Detect which cell encompasses the target text, then output its [x, y] center coordinate. 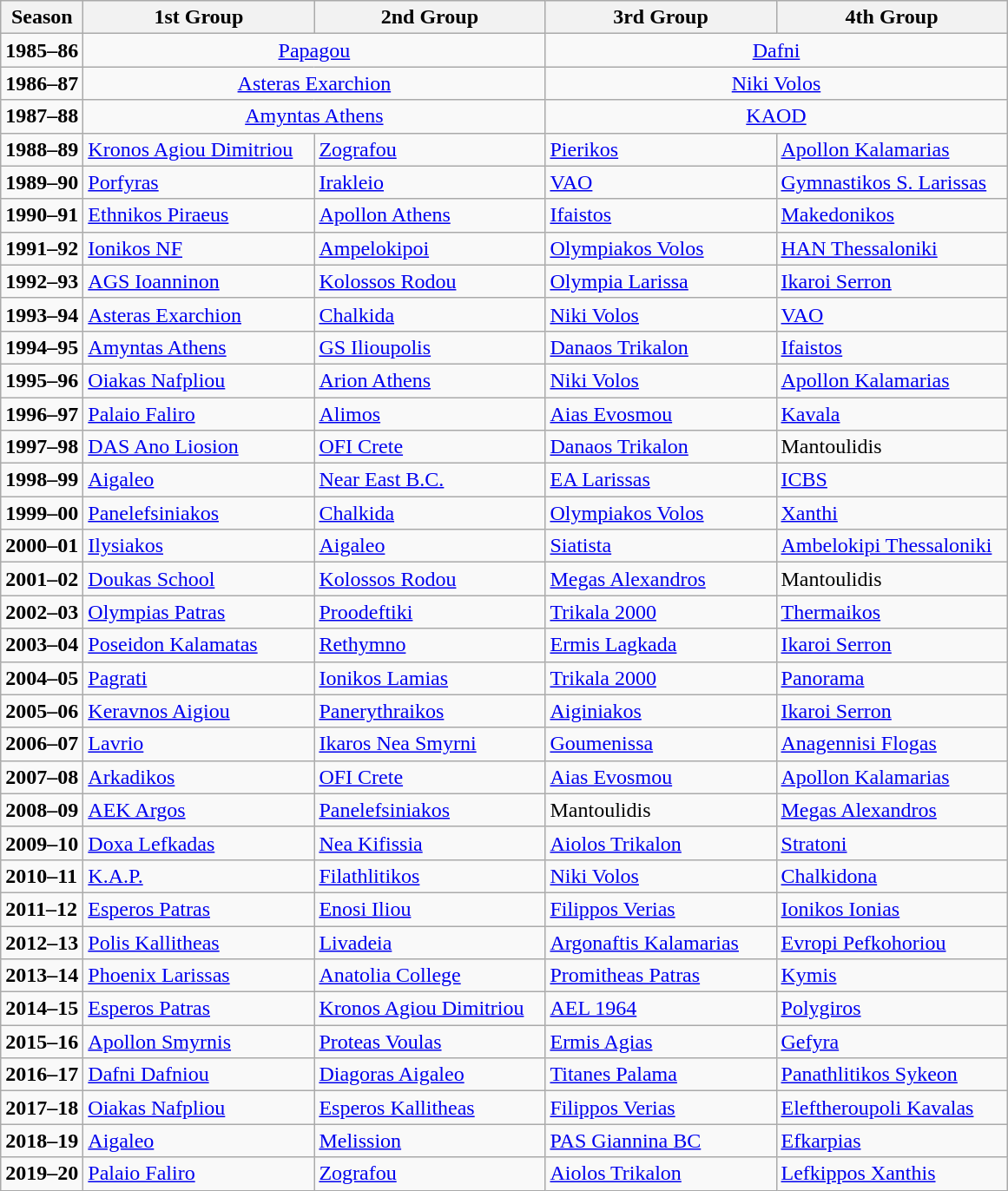
PAS Giannina BC [661, 1141]
1997–98 [42, 447]
Ikaros Nea Smyrni [430, 744]
2nd Group [430, 17]
Kymis [892, 976]
2010–11 [42, 876]
Pierikos [661, 149]
1998–99 [42, 480]
Ionikos Lamias [430, 678]
Ionikos Ionias [892, 909]
K.A.P. [199, 876]
Evropi Pefkohoriou [892, 942]
Arion Athens [430, 380]
GS Ilioupolis [430, 347]
Olympia Larissa [661, 281]
Enosi Iliou [430, 909]
Olympias Patras [199, 612]
Kavala [892, 414]
2016–17 [42, 1075]
2015–16 [42, 1042]
2018–19 [42, 1141]
Dafni [776, 50]
Eleftheroupoli Kavalas [892, 1108]
1st Group [199, 17]
Ermis Lagkada [661, 645]
KAOD [776, 116]
Arkadikos [199, 777]
Siatista [661, 546]
Goumenissa [661, 744]
Poseidon Kalamatas [199, 645]
EA Larissas [661, 480]
2007–08 [42, 777]
Papagou [314, 50]
Anagennisi Flogas [892, 744]
1986–87 [42, 83]
Xanthi [892, 513]
2006–07 [42, 744]
1989–90 [42, 182]
Stratoni [892, 843]
Dafni Dafniou [199, 1075]
Ionikos NF [199, 248]
2019–20 [42, 1174]
Promitheas Patras [661, 976]
1987–88 [42, 116]
1988–89 [42, 149]
Livadeia [430, 942]
Porfyras [199, 182]
Efkarpias [892, 1141]
Titanes Palama [661, 1075]
1991–92 [42, 248]
Aiginiakos [661, 711]
Irakleio [430, 182]
3rd Group [661, 17]
Apollon Smyrnis [199, 1042]
Doukas School [199, 579]
Filathlitikos [430, 876]
Pagrati [199, 678]
AEK Argos [199, 810]
1994–95 [42, 347]
Gymnastikos S. Larissas [892, 182]
Panorama [892, 678]
1985–86 [42, 50]
1999–00 [42, 513]
1995–96 [42, 380]
1993–94 [42, 314]
Ethnikos Piraeus [199, 215]
Panathlitikos Sykeon [892, 1075]
Ermis Agias [661, 1042]
Chalkidona [892, 876]
Diagoras Aigaleo [430, 1075]
Proteas Voulas [430, 1042]
Alimos [430, 414]
Argonaftis Kalamarias [661, 942]
Proodeftiki [430, 612]
Thermaikos [892, 612]
Apollon Athens [430, 215]
1992–93 [42, 281]
Polygiros [892, 1009]
Ilysiakos [199, 546]
Makedonikos [892, 215]
1990–91 [42, 215]
2011–12 [42, 909]
2005–06 [42, 711]
2017–18 [42, 1108]
4th Group [892, 17]
2004–05 [42, 678]
DAS Ano Liosion [199, 447]
2008–09 [42, 810]
2014–15 [42, 1009]
2009–10 [42, 843]
Keravnos Aigiou [199, 711]
Doxa Lefkadas [199, 843]
Ambelokipi Thessaloniki [892, 546]
Ampelokipoi [430, 248]
2002–03 [42, 612]
2012–13 [42, 942]
Esperos Kallitheas [430, 1108]
Panerythraikos [430, 711]
2003–04 [42, 645]
2013–14 [42, 976]
Anatolia College [430, 976]
Gefyra [892, 1042]
Lefkippos Xanthis [892, 1174]
2000–01 [42, 546]
1996–97 [42, 414]
Polis Kallitheas [199, 942]
Season [42, 17]
HAN Thessaloniki [892, 248]
AGS Ioanninon [199, 281]
AEL 1964 [661, 1009]
2001–02 [42, 579]
Lavrio [199, 744]
Melission [430, 1141]
Rethymno [430, 645]
Near East B.C. [430, 480]
Phoenix Larissas [199, 976]
Nea Kifissia [430, 843]
ICBS [892, 480]
